Determine the [x, y] coordinate at the center of the cell enclosing the given text.  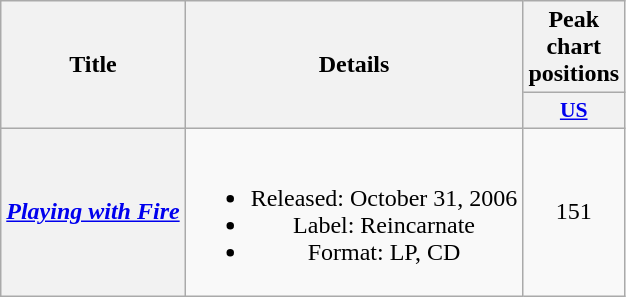
Playing with Fire [93, 212]
Released: October 31, 2006Label: ReincarnateFormat: LP, CD [354, 212]
Peak chart positions [574, 47]
Title [93, 65]
Details [354, 65]
US [574, 111]
151 [574, 212]
